Capture the cell that displays the provided text and extract its (X, Y) central coordinate. 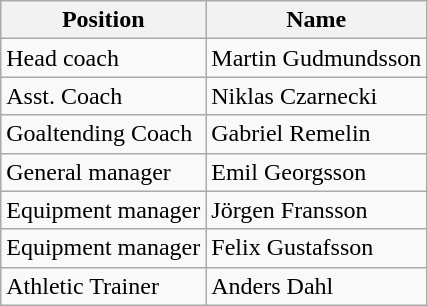
Anders Dahl (316, 286)
Head coach (104, 58)
Position (104, 20)
Felix Gustafsson (316, 248)
Emil Georgsson (316, 172)
Asst. Coach (104, 96)
General manager (104, 172)
Goaltending Coach (104, 134)
Athletic Trainer (104, 286)
Martin Gudmundsson (316, 58)
Jörgen Fransson (316, 210)
Name (316, 20)
Gabriel Remelin (316, 134)
Niklas Czarnecki (316, 96)
